Scan for the cell matching the given text and deliver its (X, Y) coordinate at center. 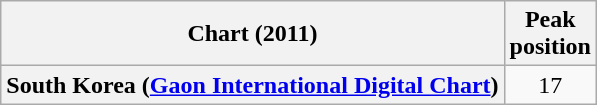
South Korea (Gaon International Digital Chart) (252, 85)
17 (550, 85)
Peakposition (550, 34)
Chart (2011) (252, 34)
